Extract the [x, y] coordinate from the center of the cell holding the provided text.  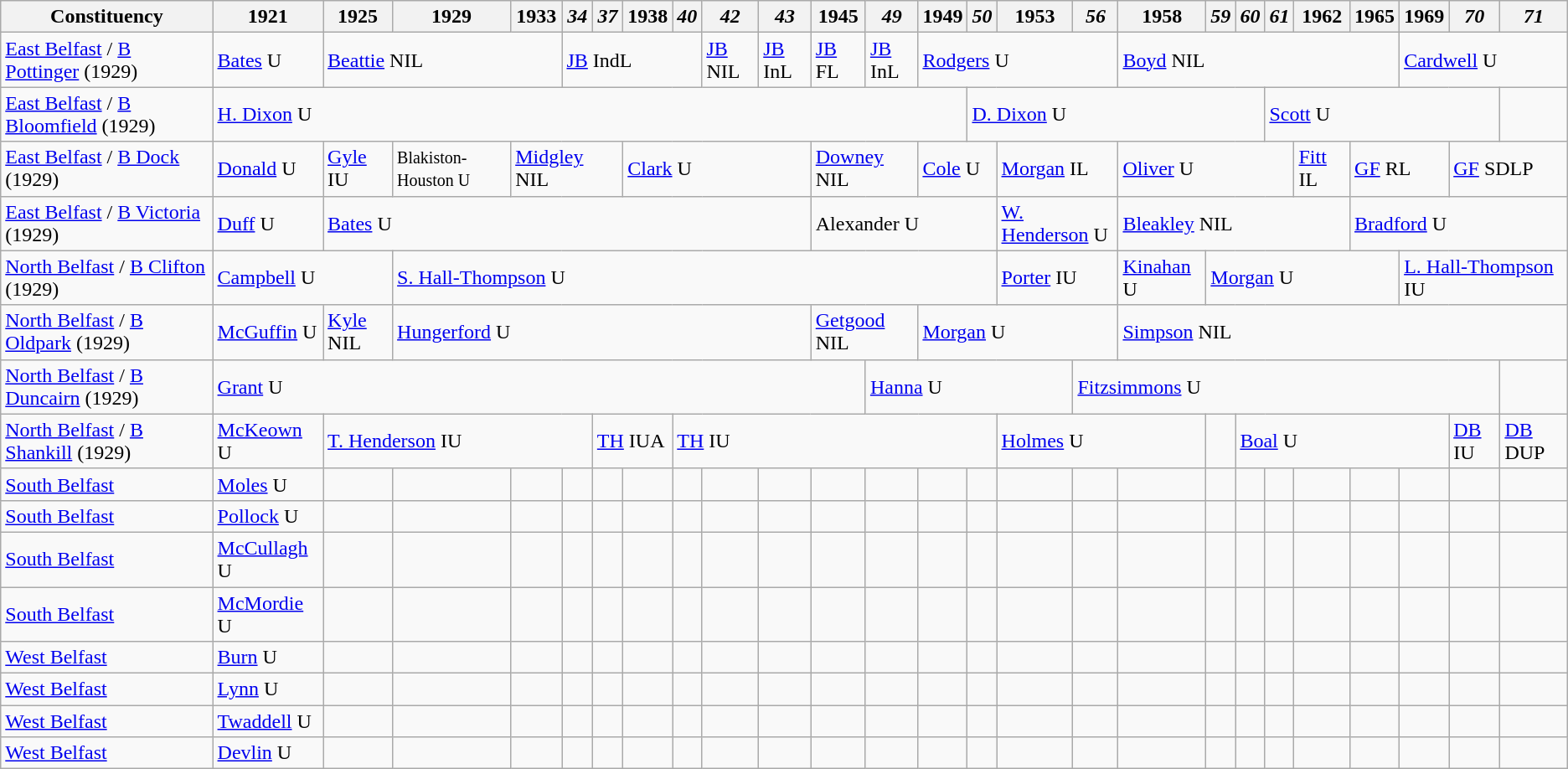
JB IndL [632, 60]
1958 [1163, 17]
East Belfast / B Pottinger (1929) [107, 60]
Fitt IL [1322, 169]
Fitzsimmons U [1287, 387]
1969 [1424, 17]
Twaddell U [268, 721]
Constituency [107, 17]
Gyle IU [358, 169]
T. Henderson IU [458, 441]
S. Hall-Thompson U [695, 278]
1921 [268, 17]
37 [607, 17]
43 [786, 17]
TH IU [834, 441]
Boal U [1342, 441]
W. Henderson U [1057, 223]
71 [1534, 17]
East Belfast / B Dock (1929) [107, 169]
Hanna U [969, 387]
JB NIL [730, 60]
56 [1096, 17]
DB IU [1474, 441]
1962 [1322, 17]
North Belfast / B Shankill (1929) [107, 441]
East Belfast / B Victoria (1929) [107, 223]
North Belfast / B Oldpark (1929) [107, 332]
1945 [838, 17]
60 [1250, 17]
Blakiston-Houston U [452, 169]
McCullagh U [268, 560]
North Belfast / B Clifton (1929) [107, 278]
TH IUA [632, 441]
Moles U [268, 484]
DB DUP [1534, 441]
Lynn U [268, 689]
East Belfast / B Bloomfield (1929) [107, 114]
1933 [536, 17]
JB FL [838, 60]
North Belfast / B Duncairn (1929) [107, 387]
Boyd NIL [1259, 60]
Kyle NIL [358, 332]
GF RL [1400, 169]
Duff U [268, 223]
1949 [943, 17]
Donald U [268, 169]
Clark U [717, 169]
D. Dixon U [1116, 114]
Cole U [957, 169]
1953 [1035, 17]
1925 [358, 17]
Cardwell U [1484, 60]
42 [730, 17]
Alexander U [904, 223]
L. Hall-Thompson IU [1484, 278]
Oliver U [1206, 169]
70 [1474, 17]
1938 [648, 17]
1929 [452, 17]
Grant U [539, 387]
Bleakley NIL [1235, 223]
50 [982, 17]
1965 [1375, 17]
Beattie NIL [442, 60]
Midgley NIL [567, 169]
59 [1221, 17]
Holmes U [1101, 441]
Downey NIL [864, 169]
61 [1280, 17]
Scott U [1382, 114]
Rodgers U [1019, 60]
Bradford U [1459, 223]
49 [891, 17]
McGuffin U [268, 332]
Pollock U [268, 516]
Devlin U [268, 753]
H. Dixon U [590, 114]
Burn U [268, 658]
Campbell U [303, 278]
Getgood NIL [864, 332]
40 [687, 17]
Porter IU [1057, 278]
Hungerford U [602, 332]
McMordie U [268, 613]
Morgan IL [1057, 169]
Kinahan U [1163, 278]
McKeown U [268, 441]
Simpson NIL [1343, 332]
34 [577, 17]
GF SDLP [1509, 169]
